Determine the [X, Y] coordinate at the center of the cell enclosing the given text.  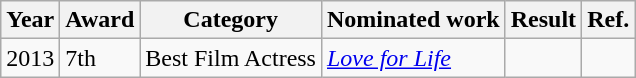
Best Film Actress [231, 58]
7th [100, 58]
Award [100, 20]
2013 [30, 58]
Result [543, 20]
Category [231, 20]
Year [30, 20]
Love for Life [413, 58]
Ref. [608, 20]
Nominated work [413, 20]
